Identify which cell holds the provided text, then report its (X, Y) central coordinate. 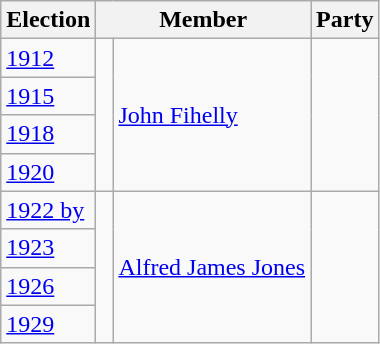
1920 (48, 172)
1922 by (48, 210)
1923 (48, 248)
1929 (48, 324)
1926 (48, 286)
1912 (48, 58)
Election (48, 20)
Party (345, 20)
Member (204, 20)
1915 (48, 96)
Alfred James Jones (212, 267)
John Fihelly (212, 115)
1918 (48, 134)
